Find where the given text appears and provide that cell's center as [x, y] coordinate. 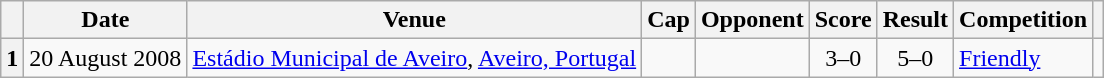
3–0 [843, 58]
20 August 2008 [106, 58]
Estádio Municipal de Aveiro, Aveiro, Portugal [414, 58]
Venue [414, 20]
Score [843, 20]
Cap [669, 20]
Competition [1024, 20]
Opponent [752, 20]
Date [106, 20]
Result [915, 20]
1 [12, 58]
Friendly [1024, 58]
5–0 [915, 58]
